Identify which cell holds the provided text, then report its (x, y) central coordinate. 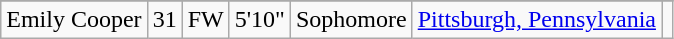
FW (206, 20)
5'10" (260, 20)
Sophomore (351, 20)
Emily Cooper (74, 20)
31 (164, 20)
Pittsburgh, Pennsylvania (536, 20)
